For the text-containing cell, return its midpoint in (x, y) coordinate format. 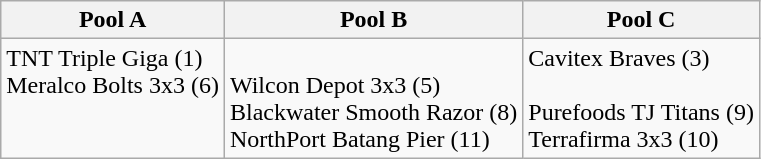
Pool C (642, 20)
Pool B (373, 20)
TNT Triple Giga (1) Meralco Bolts 3x3 (6) (113, 98)
Pool A (113, 20)
Cavitex Braves (3) Purefoods TJ Titans (9) Terrafirma 3x3 (10) (642, 98)
Wilcon Depot 3x3 (5) Blackwater Smooth Razor (8) NorthPort Batang Pier (11) (373, 98)
